From the cell containing the given text, extract its center point as (X, Y) coordinate. 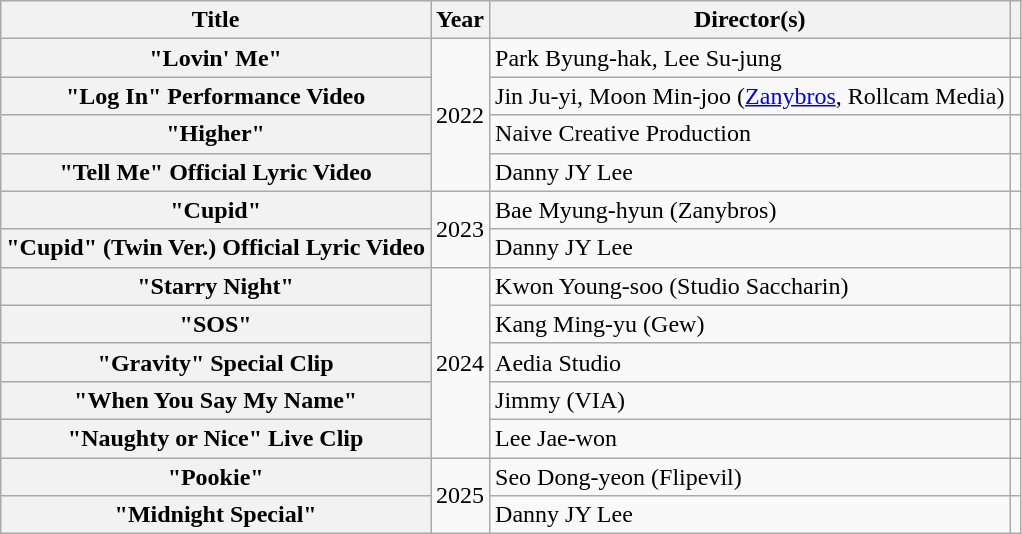
2023 (460, 229)
Park Byung-hak, Lee Su-jung (750, 58)
"Starry Night" (216, 286)
"When You Say My Name" (216, 400)
Kang Ming-yu (Gew) (750, 324)
Jin Ju-yi, Moon Min-joo (Zanybros, Rollcam Media) (750, 96)
"Lovin' Me" (216, 58)
"Naughty or Nice" Live Clip (216, 438)
Aedia Studio (750, 362)
Jimmy (VIA) (750, 400)
"Midnight Special" (216, 515)
"Higher" (216, 134)
Seo Dong-yeon (Flipevil) (750, 477)
"SOS" (216, 324)
Bae Myung-hyun (Zanybros) (750, 210)
Year (460, 20)
"Tell Me" Official Lyric Video (216, 172)
"Cupid" (216, 210)
2022 (460, 115)
Naive Creative Production (750, 134)
Kwon Young-soo (Studio Saccharin) (750, 286)
"Cupid" (Twin Ver.) Official Lyric Video (216, 248)
Title (216, 20)
2024 (460, 362)
"Gravity" Special Clip (216, 362)
"Log In" Performance Video (216, 96)
2025 (460, 496)
Lee Jae-won (750, 438)
"Pookie" (216, 477)
Director(s) (750, 20)
